Provide the [X, Y] coordinate of the cell's center where the given text is located.  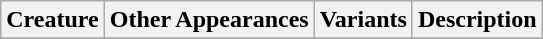
Description [477, 20]
Variants [363, 20]
Creature [52, 20]
Other Appearances [209, 20]
